Locate the cell with the specified text and output its (x, y) center coordinate. 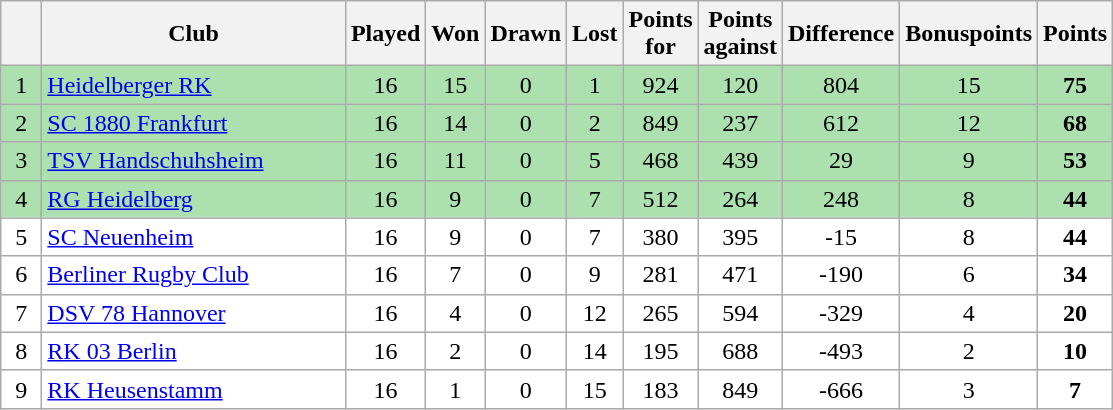
468 (660, 161)
395 (740, 237)
924 (660, 85)
Points (1076, 34)
Points for (660, 34)
804 (840, 85)
439 (740, 161)
-666 (840, 389)
53 (1076, 161)
183 (660, 389)
Difference (840, 34)
Berliner Rugby Club (194, 275)
-15 (840, 237)
Lost (595, 34)
Bonuspoints (969, 34)
265 (660, 313)
471 (740, 275)
380 (660, 237)
Points against (740, 34)
68 (1076, 123)
Club (194, 34)
-329 (840, 313)
TSV Handschuhsheim (194, 161)
612 (840, 123)
Played (385, 34)
20 (1076, 313)
34 (1076, 275)
-493 (840, 351)
264 (740, 199)
29 (840, 161)
RK 03 Berlin (194, 351)
512 (660, 199)
RK Heusenstamm (194, 389)
-190 (840, 275)
10 (1076, 351)
11 (456, 161)
248 (840, 199)
SC Neuenheim (194, 237)
281 (660, 275)
120 (740, 85)
237 (740, 123)
SC 1880 Frankfurt (194, 123)
594 (740, 313)
75 (1076, 85)
DSV 78 Hannover (194, 313)
RG Heidelberg (194, 199)
195 (660, 351)
688 (740, 351)
Drawn (526, 34)
Won (456, 34)
Heidelberger RK (194, 85)
